Output the (X, Y) coordinate of the center of the cell containing the given text.  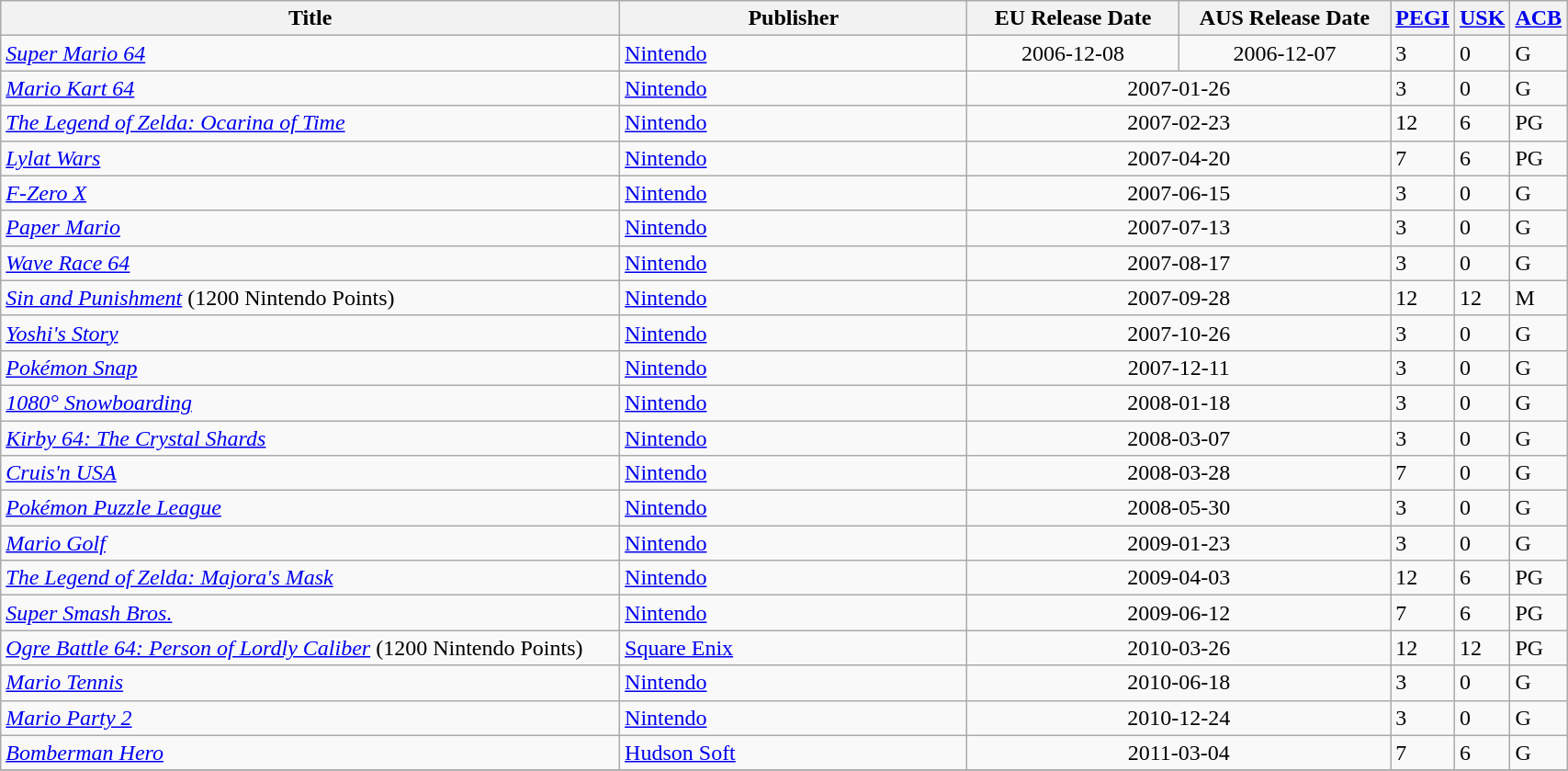
Super Smash Bros. (310, 613)
Hudson Soft (794, 753)
2010-06-18 (1179, 683)
Ogre Battle 64: Person of Lordly Caliber (1200 Nintendo Points) (310, 648)
Mario Kart 64 (310, 88)
Super Mario 64 (310, 53)
Kirby 64: The Crystal Shards (310, 438)
2009-01-23 (1179, 543)
USK (1482, 18)
2006-12-08 (1073, 53)
EU Release Date (1073, 18)
Square Enix (794, 648)
Mario Party 2 (310, 718)
2010-12-24 (1179, 718)
2011-03-04 (1179, 753)
2010-03-26 (1179, 648)
Wave Race 64 (310, 263)
The Legend of Zelda: Ocarina of Time (310, 123)
Lylat Wars (310, 158)
2008-03-28 (1179, 473)
Cruis'n USA (310, 473)
Publisher (794, 18)
Pokémon Snap (310, 368)
2009-06-12 (1179, 613)
2007-02-23 (1179, 123)
AUS Release Date (1284, 18)
PEGI (1423, 18)
1080° Snowboarding (310, 403)
Pokémon Puzzle League (310, 508)
2008-01-18 (1179, 403)
2007-10-26 (1179, 333)
2007-06-15 (1179, 193)
Mario Golf (310, 543)
2007-04-20 (1179, 158)
Bomberman Hero (310, 753)
ACB (1539, 18)
2008-03-07 (1179, 438)
F-Zero X (310, 193)
2007-01-26 (1179, 88)
Title (310, 18)
2007-12-11 (1179, 368)
2007-09-28 (1179, 298)
2008-05-30 (1179, 508)
M (1539, 298)
Mario Tennis (310, 683)
Paper Mario (310, 228)
2007-07-13 (1179, 228)
2009-04-03 (1179, 578)
2006-12-07 (1284, 53)
2007-08-17 (1179, 263)
The Legend of Zelda: Majora's Mask (310, 578)
Sin and Punishment (1200 Nintendo Points) (310, 298)
Yoshi's Story (310, 333)
